Pinpoint the cell where the given text exists, returning its [x, y] midpoint coordinate. 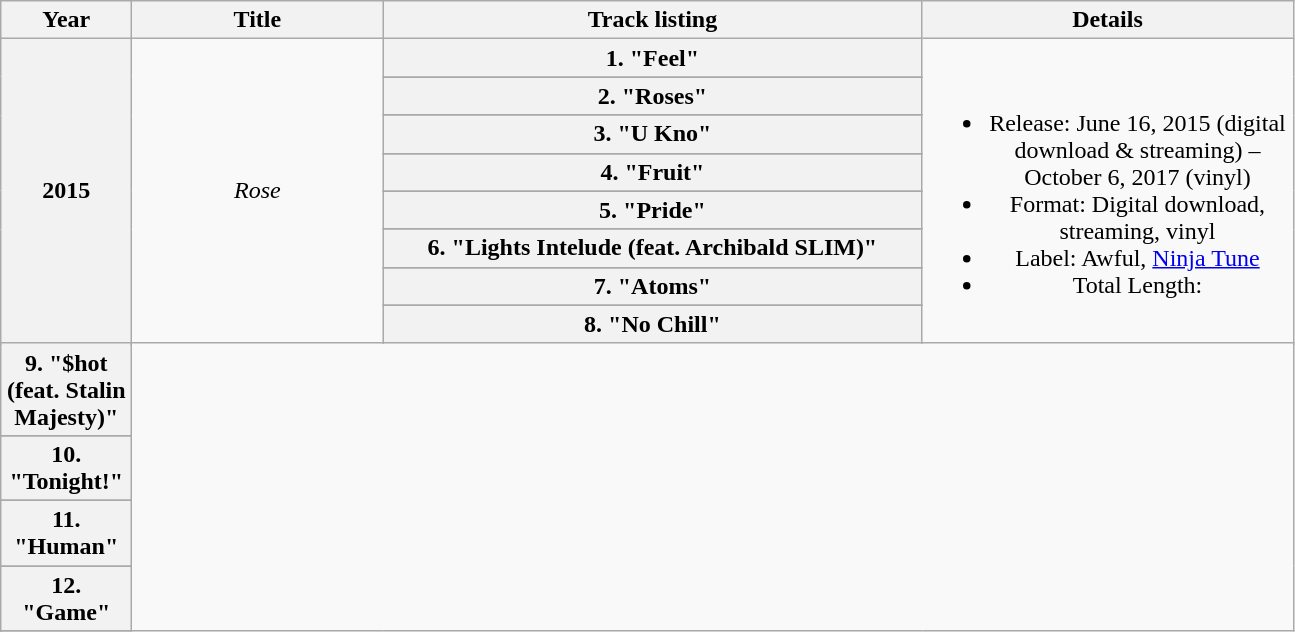
7. "Atoms" [652, 286]
Title [258, 20]
2015 [66, 191]
5. "Pride" [652, 210]
10. "Tonight!" [66, 468]
11. "Human" [66, 532]
4. "Fruit" [652, 172]
Details [1108, 20]
12. "Game" [66, 598]
Year [66, 20]
9. "$hot (feat. Stalin Majesty)" [66, 389]
6. "Lights Intelude (feat. Archibald SLIM)" [652, 248]
8. "No Chill" [652, 324]
1. "Feel" [652, 58]
2. "Roses" [652, 96]
Rose [258, 191]
Track listing [652, 20]
3. "U Kno" [652, 134]
